Pinpoint the cell where the given text exists, returning its (X, Y) midpoint coordinate. 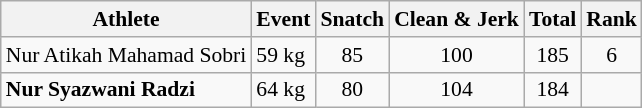
Rank (612, 19)
Clean & Jerk (456, 19)
85 (352, 55)
Athlete (126, 19)
6 (612, 55)
184 (552, 90)
185 (552, 55)
59 kg (283, 55)
Total (552, 19)
Event (283, 19)
104 (456, 90)
64 kg (283, 90)
Nur Atikah Mahamad Sobri (126, 55)
100 (456, 55)
Nur Syazwani Radzi (126, 90)
80 (352, 90)
Snatch (352, 19)
